From the cell containing the given text, extract its center point as (X, Y) coordinate. 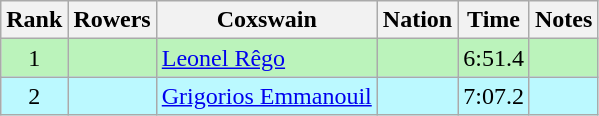
Time (494, 20)
Rank (34, 20)
Leonel Rêgo (266, 58)
1 (34, 58)
2 (34, 96)
6:51.4 (494, 58)
Nation (417, 20)
Grigorios Emmanouil (266, 96)
7:07.2 (494, 96)
Coxswain (266, 20)
Notes (563, 20)
Rowers (112, 20)
